Search for the cell housing the specified text and yield its [X, Y] center coordinate. 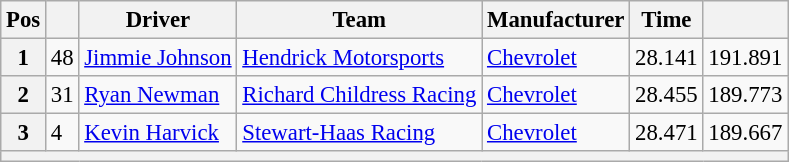
191.891 [746, 58]
Team [360, 20]
Jimmie Johnson [158, 58]
28.471 [666, 133]
1 [24, 58]
189.773 [746, 95]
3 [24, 133]
Driver [158, 20]
189.667 [746, 133]
31 [62, 95]
Manufacturer [556, 20]
28.455 [666, 95]
Richard Childress Racing [360, 95]
Ryan Newman [158, 95]
2 [24, 95]
Hendrick Motorsports [360, 58]
4 [62, 133]
Pos [24, 20]
28.141 [666, 58]
Time [666, 20]
48 [62, 58]
Stewart-Haas Racing [360, 133]
Kevin Harvick [158, 133]
